Extract the (X, Y) coordinate from the center of the cell holding the provided text.  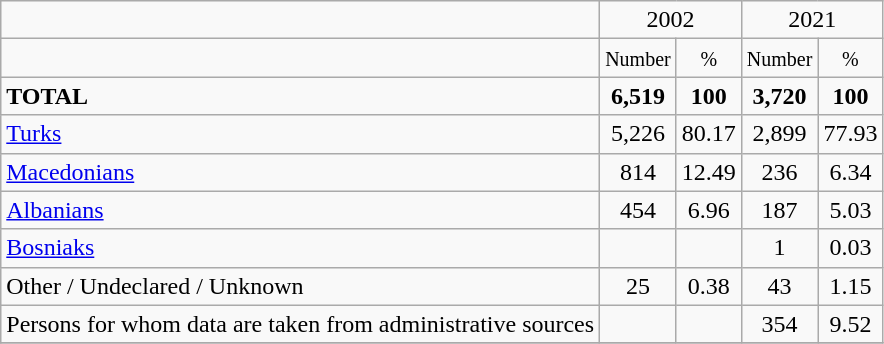
0.03 (850, 248)
Turks (300, 134)
1 (780, 248)
454 (638, 210)
25 (638, 286)
5,226 (638, 134)
6.96 (708, 210)
3,720 (780, 96)
187 (780, 210)
6.34 (850, 172)
1.15 (850, 286)
814 (638, 172)
2021 (812, 20)
80.17 (708, 134)
2002 (671, 20)
5.03 (850, 210)
236 (780, 172)
Persons for whom data are taken from administrative sources (300, 324)
43 (780, 286)
77.93 (850, 134)
354 (780, 324)
12.49 (708, 172)
Other / Undeclared / Unknown (300, 286)
Bosniaks (300, 248)
9.52 (850, 324)
6,519 (638, 96)
Macedonians (300, 172)
TOTAL (300, 96)
0.38 (708, 286)
2,899 (780, 134)
Albanians (300, 210)
